Scan for the cell matching the given text and deliver its (x, y) coordinate at center. 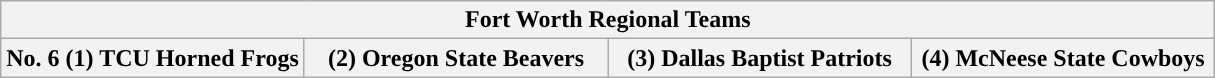
(2) Oregon State Beavers (456, 58)
(4) McNeese State Cowboys (1063, 58)
Fort Worth Regional Teams (608, 20)
(3) Dallas Baptist Patriots (760, 58)
No. 6 (1) TCU Horned Frogs (153, 58)
